Provide the [x, y] coordinate of the cell's center where the given text is located.  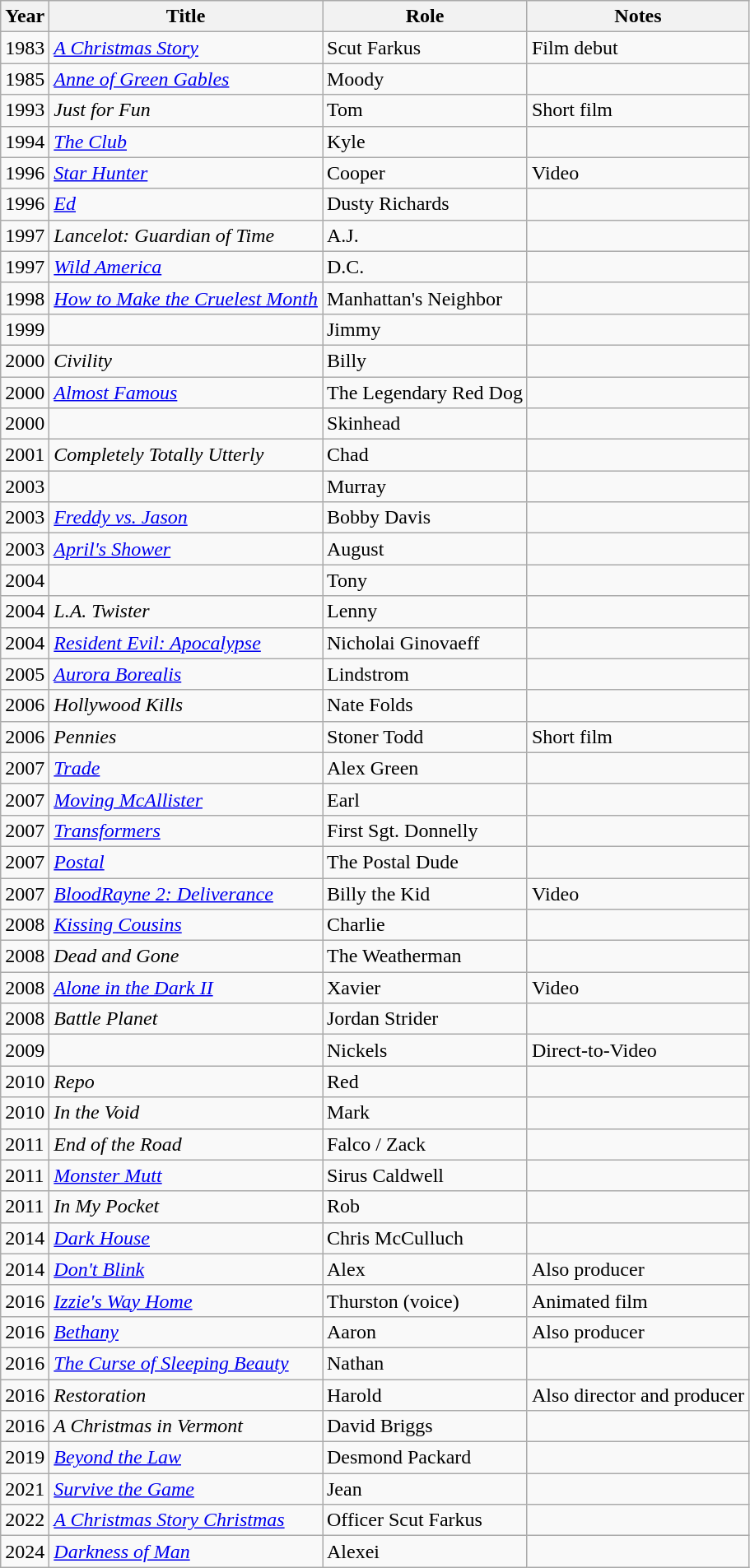
Officer Scut Farkus [425, 1520]
Dead and Gone [186, 956]
Tony [425, 580]
Harold [425, 1395]
2024 [25, 1552]
Chad [425, 455]
Alex Green [425, 768]
David Briggs [425, 1426]
D.C. [425, 267]
Jean [425, 1489]
Trade [186, 768]
Lancelot: Guardian of Time [186, 235]
Billy the Kid [425, 893]
Skinhead [425, 424]
End of the Road [186, 1144]
Cooper [425, 173]
First Sgt. Donnelly [425, 831]
Dark House [186, 1238]
Battle Planet [186, 1019]
Ed [186, 204]
Notes [637, 16]
Earl [425, 799]
A Christmas Story Christmas [186, 1520]
Alex [425, 1269]
Postal [186, 862]
Rob [425, 1207]
2001 [25, 455]
Aurora Borealis [186, 674]
Anne of Green Gables [186, 79]
Kyle [425, 142]
Hollywood Kills [186, 705]
Charlie [425, 925]
A.J. [425, 235]
The Club [186, 142]
1993 [25, 110]
L.A. Twister [186, 612]
Completely Totally Utterly [186, 455]
Civility [186, 361]
The Legendary Red Dog [425, 393]
Darkness of Man [186, 1552]
Billy [425, 361]
Chris McCulluch [425, 1238]
Survive the Game [186, 1489]
BloodRayne 2: Deliverance [186, 893]
Aaron [425, 1332]
Mark [425, 1113]
Moody [425, 79]
Moving McAllister [186, 799]
Alone in the Dark II [186, 988]
A Christmas in Vermont [186, 1426]
Film debut [637, 48]
Pennies [186, 737]
Monster Mutt [186, 1175]
Stoner Todd [425, 737]
Izzie's Way Home [186, 1300]
Nathan [425, 1363]
Nate Folds [425, 705]
The Curse of Sleeping Beauty [186, 1363]
Nicholai Ginovaeff [425, 643]
Direct-to-Video [637, 1050]
Wild America [186, 267]
Beyond the Law [186, 1458]
In My Pocket [186, 1207]
Jimmy [425, 329]
Jordan Strider [425, 1019]
1983 [25, 48]
Murray [425, 486]
Tom [425, 110]
In the Void [186, 1113]
Alexei [425, 1552]
Repo [186, 1082]
Bethany [186, 1332]
Falco / Zack [425, 1144]
Almost Famous [186, 393]
Year [25, 16]
The Weatherman [425, 956]
1994 [25, 142]
August [425, 549]
Role [425, 16]
Freddy vs. Jason [186, 518]
Transformers [186, 831]
Restoration [186, 1395]
Star Hunter [186, 173]
Title [186, 16]
Don't Blink [186, 1269]
2019 [25, 1458]
A Christmas Story [186, 48]
Thurston (voice) [425, 1300]
Red [425, 1082]
Nickels [425, 1050]
How to Make the Cruelest Month [186, 298]
Xavier [425, 988]
Dusty Richards [425, 204]
Lindstrom [425, 674]
1998 [25, 298]
Just for Fun [186, 110]
Also director and producer [637, 1395]
Animated film [637, 1300]
Sirus Caldwell [425, 1175]
2009 [25, 1050]
Manhattan's Neighbor [425, 298]
Lenny [425, 612]
April's Shower [186, 549]
The Postal Dude [425, 862]
2005 [25, 674]
1985 [25, 79]
Resident Evil: Apocalypse [186, 643]
Scut Farkus [425, 48]
1999 [25, 329]
2021 [25, 1489]
Kissing Cousins [186, 925]
2022 [25, 1520]
Desmond Packard [425, 1458]
Bobby Davis [425, 518]
